Capture the cell that displays the provided text and extract its [x, y] central coordinate. 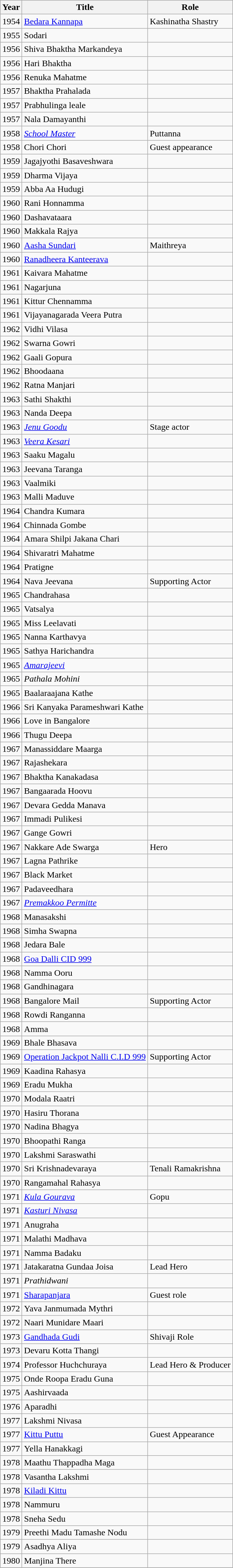
Black Market [85, 875]
Gaali Gopura [85, 357]
Nagarjuna [85, 287]
Lakshmi Saraswathi [85, 1155]
Prabhulinga leale [85, 105]
Bangalore Mail [85, 1001]
Malli Maduve [85, 497]
Vijayanagarada Veera Putra [85, 315]
Makkala Rajya [85, 231]
Thugu Deepa [85, 735]
Padaveedhara [85, 889]
Maithreya [190, 245]
Bhaktha Kanakadasa [85, 777]
Aashirvaada [85, 1393]
Rowdi Ranganna [85, 1015]
Jenu Goodu [85, 427]
Puttanna [190, 133]
Manjina There [85, 1561]
Title [85, 7]
1954 [11, 21]
Kaivara Mahatme [85, 273]
Vasantha Lakshmi [85, 1476]
Nanda Deepa [85, 413]
Hasiru Thorana [85, 1113]
Gandhinagara [85, 987]
Sri Kanyaka Parameshwari Kathe [85, 707]
Kula Gourava [85, 1197]
Lagna Pathrike [85, 861]
Nakkare Ade Swarga [85, 847]
Professor Huchchuraya [85, 1365]
Ratna Manjari [85, 385]
Shivaratri Mahatme [85, 553]
Gopu [190, 1197]
Naari Munidare Maari [85, 1323]
Bhaktha Prahalada [85, 91]
Rajashekara [85, 763]
Nammuru [85, 1504]
Guest Appearance [190, 1435]
Abba Aa Hudugi [85, 189]
Sharapanjara [85, 1294]
Namma Badaku [85, 1253]
Manasakshi [85, 917]
Preethi Madu Tamashe Nodu [85, 1533]
Jagajyothi Basaveshwara [85, 161]
Kiladi Kittu [85, 1490]
Sathya Harichandra [85, 651]
Vaalmiki [85, 483]
Gandhada Gudi [85, 1337]
Immadi Pulikesi [85, 819]
Saaku Magalu [85, 455]
Hari Bhaktha [85, 63]
Devara Gedda Manava [85, 805]
Chandrahasa [85, 595]
Kasturi Nivasa [85, 1211]
Kittur Chennamma [85, 301]
Sodari [85, 35]
Bedara Kannapa [85, 21]
Eradu Mukha [85, 1085]
Love in Bangalore [85, 721]
Shiva Bhaktha Markandeya [85, 49]
Ranadheera Kanteerava [85, 259]
1976 [11, 1407]
Sri Krishnadevaraya [85, 1169]
Lakshmi Nivasa [85, 1421]
Aparadhi [85, 1407]
Nadina Bhagya [85, 1127]
1980 [11, 1561]
1974 [11, 1365]
1955 [11, 35]
Chinnada Gombe [85, 525]
Baalaraajana Kathe [85, 693]
Operation Jackpot Nalli C.I.D 999 [85, 1057]
Dharma Vijaya [85, 175]
Tenali Ramakrishna [190, 1169]
Sathi Shakthi [85, 399]
Sneha Sedu [85, 1519]
Rani Honnamma [85, 203]
Year [11, 7]
Jedara Bale [85, 945]
Pratigne [85, 567]
Vidhi Vilasa [85, 329]
Guest role [190, 1294]
Bangaarada Hoovu [85, 791]
Amma [85, 1029]
Aasha Sundari [85, 245]
Renuka Mahatme [85, 77]
Maathu Thappadha Maga [85, 1462]
Shivaji Role [190, 1337]
Chori Chori [85, 147]
Malathi Madhava [85, 1239]
Lead Hero & Producer [190, 1365]
Manassiddare Maarga [85, 749]
Modala Raatri [85, 1099]
Rangamahal Rahasya [85, 1183]
Bhoodaana [85, 371]
Prathidwani [85, 1281]
Hero [190, 847]
Kashinatha Shastry [190, 21]
Chandra Kumara [85, 511]
Devaru Kotta Thangi [85, 1351]
Vatsalya [85, 609]
Yava Janmumada Mythri [85, 1309]
Kaadina Rahasya [85, 1071]
School Master [85, 133]
Nava Jeevana [85, 581]
Bhoopathi Ranga [85, 1141]
Bhale Bhasava [85, 1043]
Anugraha [85, 1225]
Dashavataara [85, 217]
Stage actor [190, 427]
Amarajeevi [85, 665]
Premakkoo Permitte [85, 903]
Jatakaratna Gundaa Joisa [85, 1267]
Kittu Puttu [85, 1435]
Pathala Mohini [85, 679]
Miss Leelavati [85, 623]
Goa Dalli CID 999 [85, 959]
Onde Roopa Eradu Guna [85, 1379]
Swarna Gowri [85, 343]
Namma Ooru [85, 973]
Role [190, 7]
Yella Hanakkagi [85, 1449]
Lead Hero [190, 1267]
Simha Swapna [85, 931]
Nala Damayanthi [85, 119]
Nanna Karthavya [85, 637]
Jeevana Taranga [85, 469]
Gange Gowri [85, 833]
Guest appearance [190, 147]
Amara Shilpi Jakana Chari [85, 539]
Asadhya Aliya [85, 1547]
Veera Kesari [85, 441]
